Return the (X, Y) coordinate for the center point of the cell that contains the specified text.  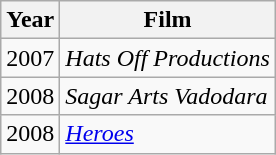
2007 (30, 58)
Year (30, 20)
Hats Off Productions (168, 58)
Heroes (168, 134)
Sagar Arts Vadodara (168, 96)
Film (168, 20)
